Provide the [x, y] coordinate of the cell's center where the given text is located.  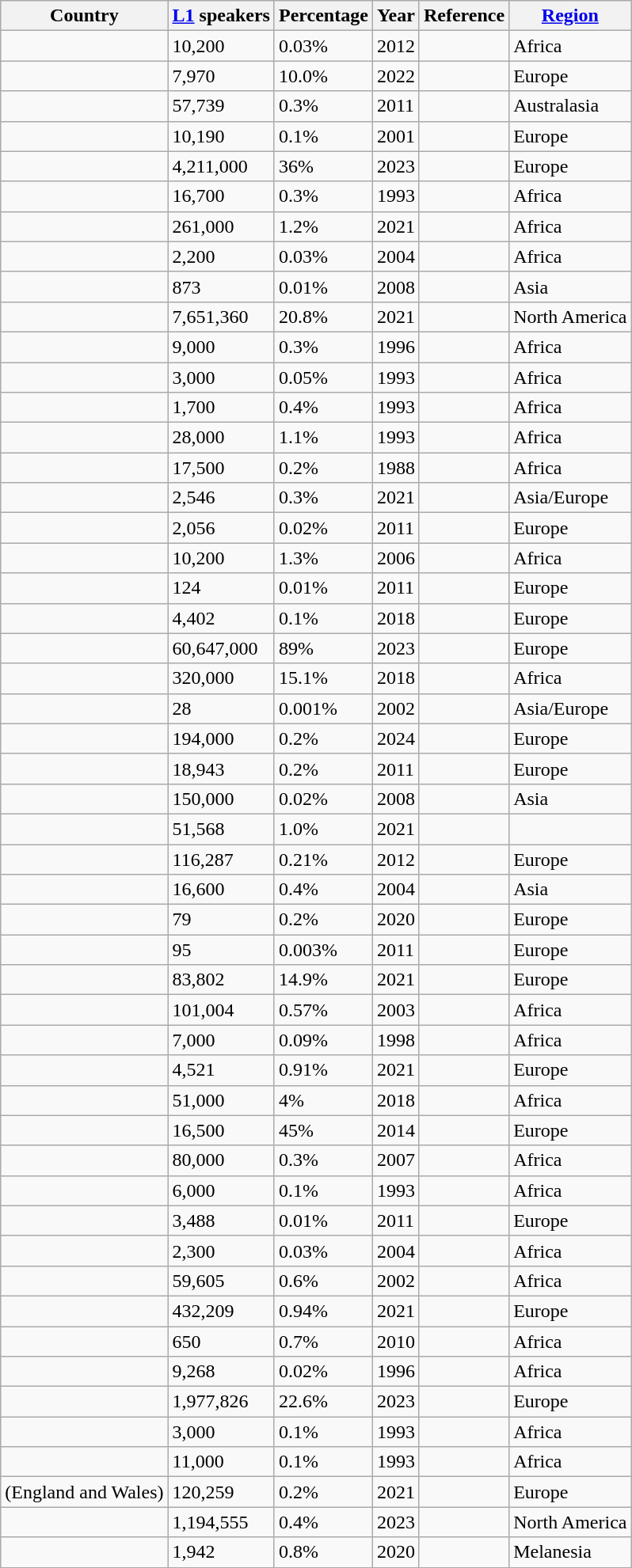
4% [323, 1100]
1.2% [323, 226]
10,190 [221, 136]
9,000 [221, 347]
80,000 [221, 1160]
28 [221, 708]
2003 [396, 1010]
16,600 [221, 890]
Year [396, 16]
22.6% [323, 1402]
6,000 [221, 1190]
2024 [396, 738]
194,000 [221, 738]
59,605 [221, 1281]
Percentage [323, 16]
2006 [396, 558]
14.9% [323, 980]
20.8% [323, 317]
0.21% [323, 859]
57,739 [221, 106]
0.91% [323, 1070]
L1 speakers [221, 16]
432,209 [221, 1311]
1,194,555 [221, 1522]
28,000 [221, 438]
1,700 [221, 408]
Reference [464, 16]
17,500 [221, 468]
79 [221, 920]
120,259 [221, 1492]
3,488 [221, 1221]
4,211,000 [221, 166]
1.3% [323, 558]
0.7% [323, 1342]
18,943 [221, 769]
Melanesia [570, 1552]
2001 [396, 136]
116,287 [221, 859]
51,000 [221, 1100]
261,000 [221, 226]
320,000 [221, 678]
0.94% [323, 1311]
1,942 [221, 1552]
9,268 [221, 1372]
89% [323, 648]
Country [84, 16]
0.003% [323, 950]
36% [323, 166]
Region [570, 16]
1.1% [323, 438]
7,651,360 [221, 317]
650 [221, 1342]
2,200 [221, 256]
2014 [396, 1130]
45% [323, 1130]
2007 [396, 1160]
124 [221, 588]
10.0% [323, 76]
2010 [396, 1342]
4,521 [221, 1070]
0.57% [323, 1010]
1.0% [323, 829]
15.1% [323, 678]
0.05% [323, 378]
1,977,826 [221, 1402]
(England and Wales) [84, 1492]
0.8% [323, 1552]
11,000 [221, 1462]
0.6% [323, 1281]
7,000 [221, 1040]
83,802 [221, 980]
7,970 [221, 76]
60,647,000 [221, 648]
51,568 [221, 829]
16,700 [221, 196]
0.09% [323, 1040]
150,000 [221, 799]
1998 [396, 1040]
2,300 [221, 1251]
4,402 [221, 618]
16,500 [221, 1130]
2022 [396, 76]
1988 [396, 468]
95 [221, 950]
101,004 [221, 1010]
2,546 [221, 498]
0.001% [323, 708]
2,056 [221, 528]
Australasia [570, 106]
873 [221, 287]
